Provide the [x, y] coordinate of the cell's center where the given text is located.  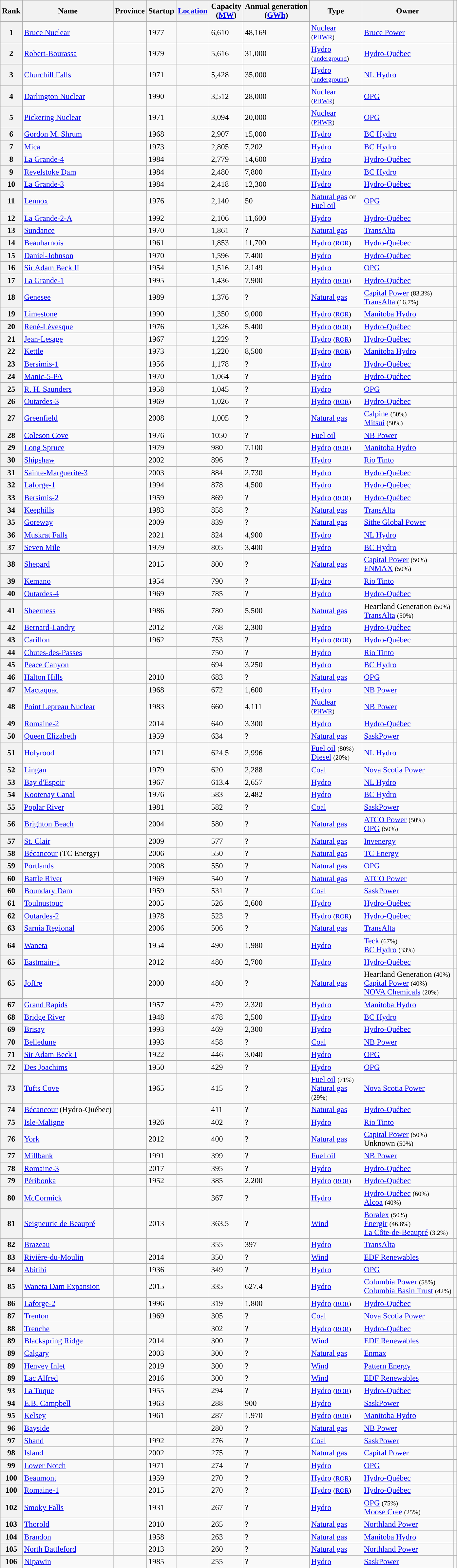
Bécancour (Hydro-Québec) [68, 1109]
1926 [161, 1122]
Beauharnois [68, 243]
1,980 [276, 945]
1,436 [226, 280]
37 [11, 547]
1965 [161, 1088]
395 [226, 1168]
429 [226, 1067]
583 [226, 795]
94 [11, 1403]
La Grande-1 [68, 280]
1977 [161, 32]
85 [11, 1287]
399 [226, 1156]
51 [11, 753]
35 [11, 522]
1957 [161, 1005]
49 [11, 724]
11,600 [276, 218]
363.5 [226, 1223]
2,200 [276, 1181]
56 [11, 824]
1986 [161, 611]
267 [226, 1507]
5,500 [276, 611]
11,700 [276, 243]
Shepard [68, 564]
12 [11, 218]
105 [11, 1549]
Genesee [68, 297]
52 [11, 770]
1,853 [226, 243]
Romaine-2 [68, 724]
Chutes-des-Passes [68, 652]
1,596 [226, 255]
10 [11, 184]
ATCO Power (50%)OPG (50%) [408, 824]
Eastmain-1 [68, 962]
Brazeau [68, 1245]
Sir Adam Beck II [68, 268]
93 [11, 1391]
22 [11, 351]
620 [226, 770]
Mica [68, 147]
805 [226, 547]
1050 [226, 435]
Muskrat Falls [68, 535]
Bay d'Espoir [68, 782]
7 [11, 147]
1,064 [226, 376]
2005 [161, 903]
2,657 [276, 782]
479 [226, 1005]
523 [226, 916]
Bridge River [68, 1017]
45 [11, 665]
1,178 [226, 364]
53 [11, 782]
Invenergy [408, 841]
Capital Power (83.3%)TransAlta (16.7%) [408, 297]
1,516 [226, 268]
7,800 [276, 172]
TC Energy [408, 853]
48 [11, 707]
Blackspring Ridge [68, 1341]
Bernard-Landry [68, 627]
Kemano [68, 581]
Thorold [68, 1524]
84 [11, 1270]
2 [11, 54]
19 [11, 314]
Keephills [68, 510]
531 [226, 891]
1922 [161, 1054]
Sithe Global Power [408, 522]
2,149 [276, 268]
103 [11, 1524]
69 [11, 1030]
2,779 [226, 159]
16 [11, 268]
61 [11, 903]
1948 [161, 1017]
6,610 [226, 32]
265 [226, 1524]
Sarnia Regional [68, 928]
335 [226, 1287]
7,400 [276, 255]
350 [226, 1257]
7,202 [276, 147]
367 [226, 1198]
287 [226, 1416]
62 [11, 916]
59 [11, 866]
305 [226, 1316]
2,288 [276, 770]
77 [11, 1156]
Capital Power (50%)ENMAX (50%) [408, 564]
15 [11, 255]
385 [226, 1181]
355 [226, 1245]
980 [226, 448]
99 [11, 1465]
1994 [161, 485]
33 [11, 498]
Lower Notch [68, 1465]
660 [226, 707]
627.4 [276, 1287]
Sir Adam Beck I [68, 1054]
26 [11, 401]
5,616 [226, 54]
Trenton [68, 1316]
36 [11, 535]
672 [226, 690]
415 [226, 1088]
72 [11, 1067]
Shipshaw [68, 460]
76 [11, 1139]
Brighton Beach [68, 824]
20,000 [276, 117]
1,861 [226, 231]
580 [226, 824]
Point Lepreau Nuclear [68, 707]
R. H. Saunders [68, 389]
Lingan [68, 770]
275 [226, 1453]
1995 [161, 280]
Bruce Nuclear [68, 32]
Revelstoke Dam [68, 172]
540 [226, 878]
Jean-Lesage [68, 339]
1989 [161, 297]
Columbia Power (58%)Columbia Basin Trust (42%) [408, 1287]
4 [11, 96]
750 [226, 652]
48,169 [276, 32]
780 [226, 611]
458 [226, 1042]
Kootenay Canal [68, 795]
640 [226, 724]
Des Joachims [68, 1067]
Owner [408, 11]
81 [11, 1223]
102 [11, 1507]
31,000 [276, 54]
Nipawin [68, 1561]
Island [68, 1453]
858 [226, 510]
896 [226, 460]
2004 [161, 824]
1,026 [226, 401]
Brandon [68, 1537]
Sheerness [68, 611]
260 [226, 1549]
E.B. Campbell [68, 1403]
Province [130, 11]
35,000 [276, 75]
Rivière-du-Moulin [68, 1257]
Boundary Dam [68, 891]
Goreway [68, 522]
2021 [161, 535]
3,040 [276, 1054]
47 [11, 690]
30 [11, 460]
Bruce Power [408, 32]
Outardes-4 [68, 594]
Grand Rapids [68, 1005]
Natural gas or Fuel oil [335, 201]
68 [11, 1017]
Greenfield [68, 418]
La Grande-2-A [68, 218]
14,600 [276, 159]
1936 [161, 1270]
506 [226, 928]
Belledune [68, 1042]
490 [226, 945]
Battle River [68, 878]
Kettle [68, 351]
790 [226, 581]
8,500 [276, 351]
80 [11, 1198]
446 [226, 1054]
Péribonka [68, 1181]
57 [11, 841]
Bécancour (TC Energy) [68, 853]
104 [11, 1537]
54 [11, 795]
288 [226, 1403]
13 [11, 231]
785 [226, 594]
1,229 [226, 339]
1978 [161, 916]
88 [11, 1328]
294 [226, 1391]
Startup [161, 11]
869 [226, 498]
106 [11, 1561]
3 [11, 75]
400 [226, 1139]
Peace Canyon [68, 665]
98 [11, 1453]
1962 [161, 640]
Manic-5-PA [68, 376]
ATCO Power [408, 878]
86 [11, 1303]
Henvey Inlet [68, 1366]
Sundance [68, 231]
411 [226, 1109]
Boralex (50%)Énergir (46.8%)La Côte-de-Beaupré (3.2%) [408, 1223]
McCormick [68, 1198]
43 [11, 640]
1981 [161, 807]
Location [193, 11]
Seigneurie de Beaupré [68, 1223]
5,428 [226, 75]
Name [68, 11]
Fuel oil (80%) Diesel (20%) [335, 753]
Darlington Nuclear [68, 96]
753 [226, 640]
263 [226, 1537]
2,500 [276, 1017]
38 [11, 564]
Millbank [68, 1156]
78 [11, 1168]
683 [226, 677]
Capital Power (50%)Unknown (50%) [408, 1139]
OPG (75%)Moose Cree (25%) [408, 1507]
2,730 [276, 473]
Outardes-3 [68, 401]
Hydro-Québec (60%)Alcoa (40%) [408, 1198]
900 [276, 1403]
Bersimis-1 [68, 364]
9,000 [276, 314]
Bersimis-2 [68, 498]
64 [11, 945]
1931 [161, 1507]
Joffre [68, 983]
Toulnustouc [68, 903]
83 [11, 1257]
Portlands [68, 866]
44 [11, 652]
3,300 [276, 724]
634 [226, 736]
75 [11, 1122]
Tufts Cove [68, 1088]
5 [11, 117]
4,900 [276, 535]
René-Lévesque [68, 327]
Capacity(MW) [226, 11]
Isle-Maligne [68, 1122]
Pattern Energy [408, 1366]
Calgary [68, 1353]
18 [11, 297]
York [68, 1139]
800 [226, 564]
694 [226, 665]
31 [11, 473]
Daniel-Johnson [68, 255]
Holyrood [68, 753]
27 [11, 418]
71 [11, 1054]
1,600 [276, 690]
25 [11, 389]
La Tuque [68, 1391]
55 [11, 807]
613.4 [226, 782]
2,996 [276, 753]
1,326 [226, 327]
11 [11, 201]
1,376 [226, 297]
97 [11, 1441]
577 [226, 841]
Abitibi [68, 1270]
42 [11, 627]
Halton Hills [68, 677]
Mactaquac [68, 690]
2,320 [276, 1005]
40 [11, 594]
2,700 [276, 962]
Romaine-1 [68, 1490]
768 [226, 627]
Smoky Falls [68, 1507]
20 [11, 327]
1956 [161, 364]
28 [11, 435]
63 [11, 928]
1,005 [226, 418]
Poplar River [68, 807]
La Grande-3 [68, 184]
255 [226, 1561]
Laforge-1 [68, 485]
87 [11, 1316]
319 [226, 1303]
Pickering Nuclear [68, 117]
St. Clair [68, 841]
Laforge-2 [68, 1303]
12,300 [276, 184]
402 [226, 1122]
Heartland Generation (50%)TransAlta (50%) [408, 611]
1991 [161, 1156]
Long Spruce [68, 448]
1,970 [276, 1416]
Churchill Falls [68, 75]
Robert-Bourassa [68, 54]
2,482 [276, 795]
46 [11, 677]
2,600 [276, 903]
1 [11, 32]
Heartland Generation (40%)Capital Power (40%)NOVA Chemicals (20%) [408, 983]
2,106 [226, 218]
Lennox [68, 201]
302 [226, 1328]
1952 [161, 1181]
2016 [161, 1378]
2,805 [226, 147]
Waneta [68, 945]
878 [226, 485]
41 [11, 611]
478 [226, 1017]
Carillon [68, 640]
Queen Elizabeth [68, 736]
17 [11, 280]
349 [226, 1270]
Shand [68, 1441]
4,500 [276, 485]
2017 [161, 1168]
82 [11, 1245]
Limestone [68, 314]
Bayside [68, 1428]
Calpine (50%)Mitsui (50%) [408, 418]
1,045 [226, 389]
274 [226, 1465]
Type [335, 11]
Waneta Dam Expansion [68, 1287]
Outardes-2 [68, 916]
3,400 [276, 547]
2,140 [226, 201]
95 [11, 1416]
397 [276, 1245]
5,400 [276, 327]
32 [11, 485]
1,350 [226, 314]
29 [11, 448]
2000 [161, 983]
96 [11, 1428]
14 [11, 243]
824 [226, 535]
74 [11, 1109]
La Grande-4 [68, 159]
Beaumont [68, 1478]
9 [11, 172]
1,220 [226, 351]
6 [11, 134]
3,250 [276, 665]
Teck (67%)BC Hydro (33%) [408, 945]
2,418 [226, 184]
Lac Alfred [68, 1378]
34 [11, 510]
1985 [161, 1561]
Gordon M. Shrum [68, 134]
8 [11, 159]
526 [226, 903]
1963 [161, 1403]
276 [226, 1441]
39 [11, 581]
58 [11, 853]
7,100 [276, 448]
15,000 [276, 134]
1,800 [276, 1303]
23 [11, 364]
1950 [161, 1067]
Seven Mile [68, 547]
Trenche [68, 1328]
Fuel oil (71%)Natural gas (29%) [335, 1088]
3,512 [226, 96]
Romaine-3 [68, 1168]
Kelsey [68, 1416]
4,111 [276, 707]
Capital Power [408, 1453]
2019 [161, 1366]
1955 [161, 1391]
North Battleford [68, 1549]
582 [226, 807]
1996 [161, 1303]
469 [226, 1030]
7,900 [276, 280]
Rank [11, 11]
24 [11, 376]
2,907 [226, 134]
280 [226, 1428]
Sainte-Marguerite-3 [68, 473]
73 [11, 1088]
2,480 [226, 172]
Coleson Cove [68, 435]
Annual generation(GWh) [276, 11]
Enmax [408, 1353]
Brisay [68, 1030]
79 [11, 1181]
21 [11, 339]
884 [226, 473]
70 [11, 1042]
3,094 [226, 117]
28,000 [276, 96]
839 [226, 522]
624.5 [226, 753]
67 [11, 1005]
